Find where the given text appears and provide that cell's center as (X, Y) coordinate. 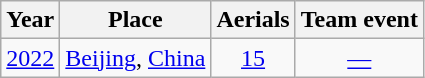
Aerials (253, 20)
Beijing, China (136, 58)
Place (136, 20)
— (359, 58)
2022 (30, 58)
Team event (359, 20)
15 (253, 58)
Year (30, 20)
